Provide the (X, Y) coordinate of the cell's center where the given text is located.  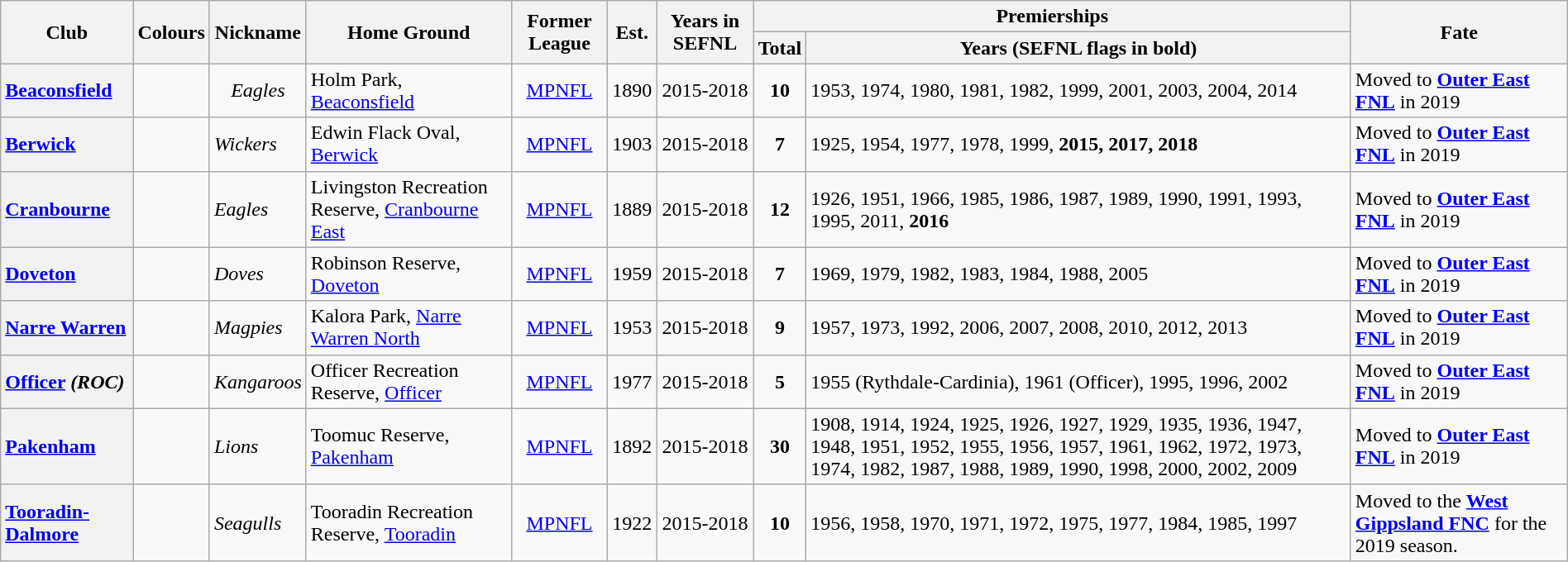
Total (780, 48)
1959 (632, 274)
Toomuc Reserve, Pakenham (409, 446)
Seagulls (258, 522)
Kangaroos (258, 382)
Colours (171, 32)
Officer Recreation Reserve, Officer (409, 382)
Lions (258, 446)
1889 (632, 209)
Doveton (67, 274)
Narre Warren (67, 327)
Tooradin-Dalmore (67, 522)
Beaconsfield (67, 91)
1922 (632, 522)
Premierships (1052, 17)
1953, 1974, 1980, 1981, 1982, 1999, 2001, 2003, 2004, 2014 (1078, 91)
1892 (632, 446)
Former League (559, 32)
1953 (632, 327)
1955 (Rythdale-Cardinia), 1961 (Officer), 1995, 1996, 2002 (1078, 382)
Moved to the West Gippsland FNC for the 2019 season. (1459, 522)
9 (780, 327)
Doves (258, 274)
1926, 1951, 1966, 1985, 1986, 1987, 1989, 1990, 1991, 1993, 1995, 2011, 2016 (1078, 209)
Club (67, 32)
Magpies (258, 327)
Berwick (67, 144)
Wickers (258, 144)
Holm Park, Beaconsfield (409, 91)
1969, 1979, 1982, 1983, 1984, 1988, 2005 (1078, 274)
Officer (ROC) (67, 382)
Nickname (258, 32)
1977 (632, 382)
1957, 1973, 1992, 2006, 2007, 2008, 2010, 2012, 2013 (1078, 327)
Kalora Park, Narre Warren North (409, 327)
Livingston Recreation Reserve, Cranbourne East (409, 209)
Edwin Flack Oval, Berwick (409, 144)
Tooradin Recreation Reserve, Tooradin (409, 522)
Fate (1459, 32)
1890 (632, 91)
Robinson Reserve, Doveton (409, 274)
Years (SEFNL flags in bold) (1078, 48)
1956, 1958, 1970, 1971, 1972, 1975, 1977, 1984, 1985, 1997 (1078, 522)
Pakenham (67, 446)
Cranbourne (67, 209)
12 (780, 209)
1925, 1954, 1977, 1978, 1999, 2015, 2017, 2018 (1078, 144)
30 (780, 446)
5 (780, 382)
Est. (632, 32)
Home Ground (409, 32)
1903 (632, 144)
Years in SEFNL (705, 32)
